Detect which cell encompasses the target text, then output its (X, Y) center coordinate. 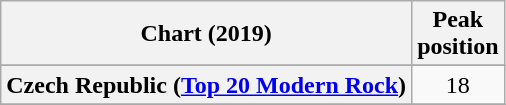
18 (458, 85)
Chart (2019) (206, 34)
Peakposition (458, 34)
Czech Republic (Top 20 Modern Rock) (206, 85)
